Find where the given text appears and provide that cell's center as [x, y] coordinate. 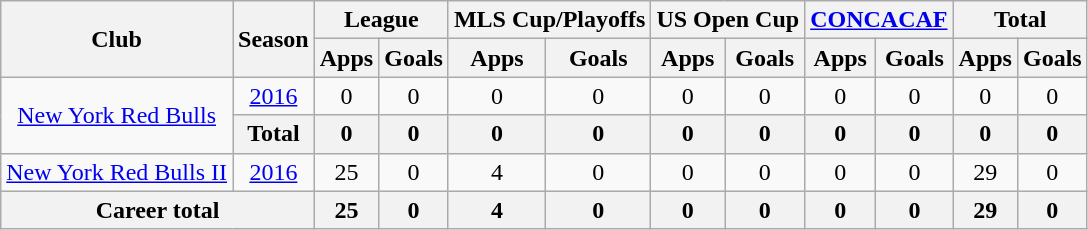
Career total [158, 210]
CONCACAF [879, 20]
New York Red Bulls II [117, 172]
League [381, 20]
Club [117, 39]
US Open Cup [728, 20]
MLS Cup/Playoffs [549, 20]
New York Red Bulls [117, 115]
Season [273, 39]
